Return [X, Y] of the center of cell containing provided text 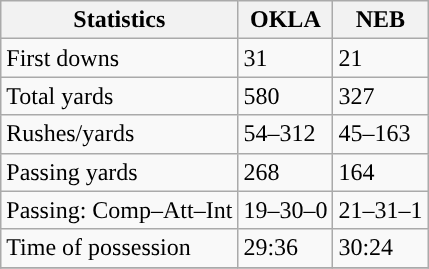
268 [286, 172]
31 [286, 58]
580 [286, 96]
NEB [380, 20]
21 [380, 58]
21–31–1 [380, 210]
30:24 [380, 248]
Time of possession [120, 248]
Statistics [120, 20]
29:36 [286, 248]
45–163 [380, 134]
Passing: Comp–Att–Int [120, 210]
First downs [120, 58]
OKLA [286, 20]
Rushes/yards [120, 134]
327 [380, 96]
Total yards [120, 96]
19–30–0 [286, 210]
54–312 [286, 134]
164 [380, 172]
Passing yards [120, 172]
